For the text-containing cell, return its midpoint in (x, y) coordinate format. 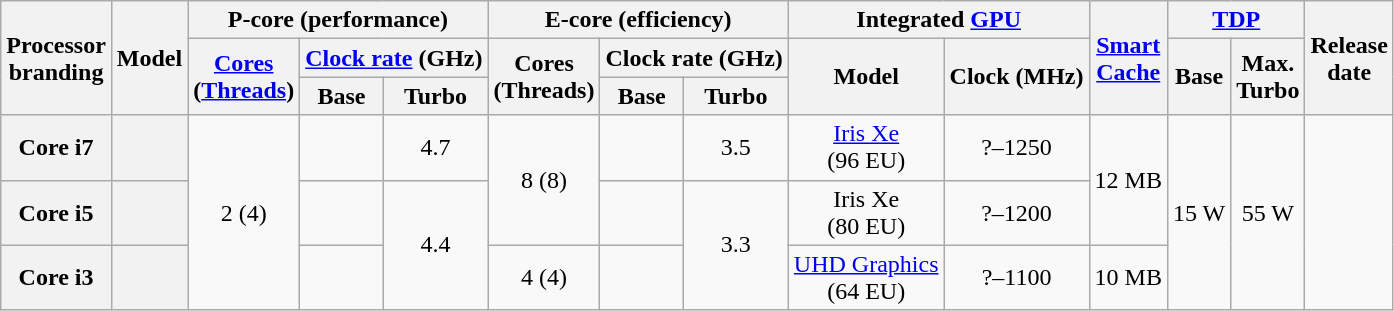
TDP (1236, 20)
Clock (MHz) (1016, 77)
2 (4) (244, 212)
Integrated GPU (938, 20)
10 MB (1128, 278)
4.7 (436, 148)
3.5 (736, 148)
Core i5 (56, 212)
P-core (performance) (338, 20)
4 (4) (544, 278)
55 W (1268, 212)
3.3 (736, 245)
?–1100 (1016, 278)
Releasedate (1349, 58)
Iris Xe(80 EU) (866, 212)
SmartCache (1128, 58)
Core i3 (56, 278)
4.4 (436, 245)
15 W (1198, 212)
UHD Graphics(64 EU) (866, 278)
E-core (efficiency) (638, 20)
12 MB (1128, 180)
Processorbranding (56, 58)
?–1250 (1016, 148)
Iris Xe(96 EU) (866, 148)
8 (8) (544, 180)
Core i7 (56, 148)
?–1200 (1016, 212)
Max.Turbo (1268, 77)
